For the text-containing cell, return its midpoint in [X, Y] coordinate format. 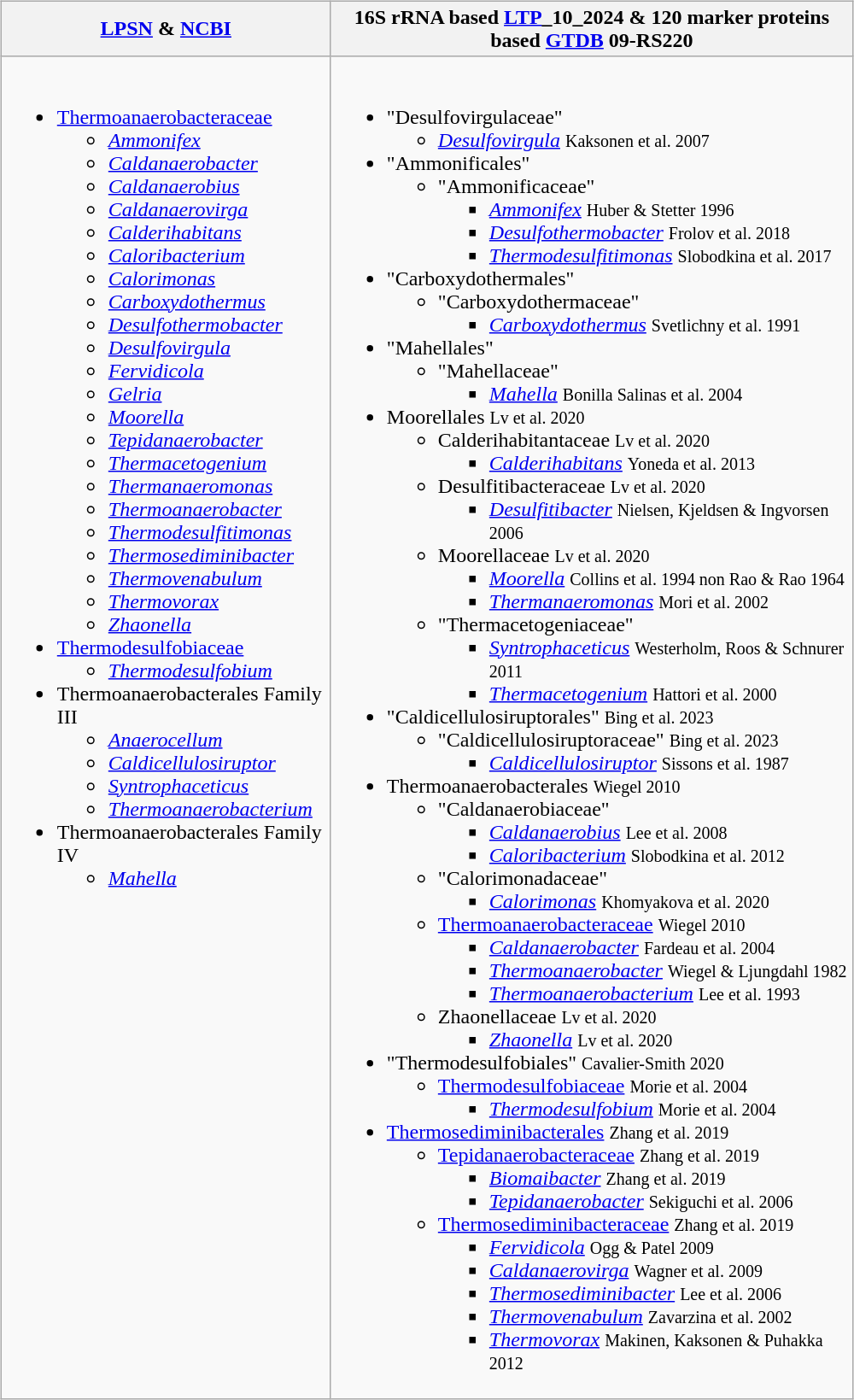
16S rRNA based LTP_10_2024 & 120 marker proteins based GTDB 09-RS220 [591, 29]
LPSN & NCBI [166, 29]
